Extract the (x, y) coordinate from the center of the cell holding the provided text.  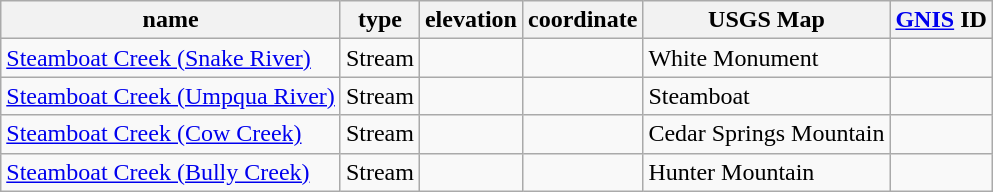
coordinate (582, 20)
type (380, 20)
GNIS ID (941, 20)
Steamboat Creek (Snake River) (171, 58)
elevation (470, 20)
Steamboat Creek (Bully Creek) (171, 172)
Steamboat Creek (Umpqua River) (171, 96)
Steamboat (766, 96)
Steamboat Creek (Cow Creek) (171, 134)
USGS Map (766, 20)
White Monument (766, 58)
name (171, 20)
Cedar Springs Mountain (766, 134)
Hunter Mountain (766, 172)
